Pinpoint the cell where the given text exists, returning its (x, y) midpoint coordinate. 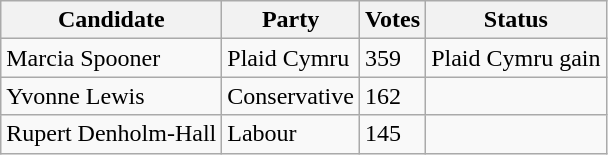
Candidate (112, 20)
162 (392, 96)
Status (516, 20)
Labour (291, 134)
145 (392, 134)
Party (291, 20)
Conservative (291, 96)
Votes (392, 20)
Yvonne Lewis (112, 96)
Rupert Denholm-Hall (112, 134)
359 (392, 58)
Plaid Cymru gain (516, 58)
Plaid Cymru (291, 58)
Marcia Spooner (112, 58)
